Return the (X, Y) coordinate for the center point of the cell that contains the specified text.  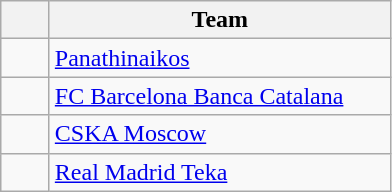
FC Barcelona Banca Catalana (220, 96)
CSKA Moscow (220, 134)
Panathinaikos (220, 58)
Team (220, 20)
Real Madrid Teka (220, 172)
